Scan for the cell matching the given text and deliver its [x, y] coordinate at center. 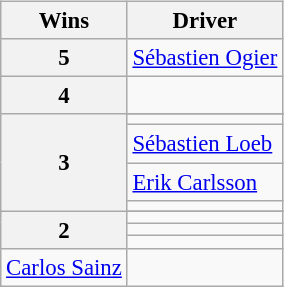
Wins [64, 21]
Erik Carlsson [204, 181]
Carlos Sainz [64, 267]
5 [64, 58]
Sébastien Loeb [204, 144]
3 [64, 162]
4 [64, 96]
2 [64, 230]
Driver [204, 21]
Sébastien Ogier [204, 58]
